Scan for the cell matching the given text and deliver its (X, Y) coordinate at center. 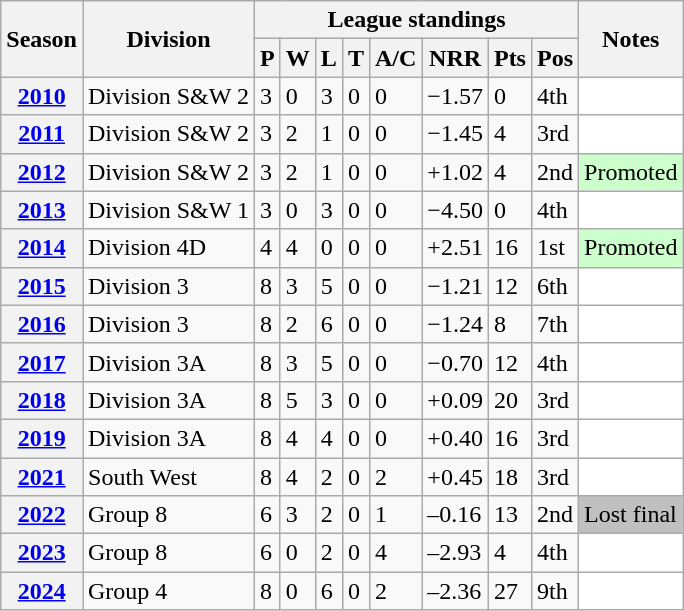
2018 (42, 400)
2012 (42, 172)
T (356, 58)
Division S&W 1 (168, 210)
Lost final (631, 515)
2017 (42, 362)
+0.09 (456, 400)
South West (168, 477)
2016 (42, 324)
+0.40 (456, 438)
2023 (42, 553)
2010 (42, 96)
2011 (42, 134)
18 (510, 477)
+0.45 (456, 477)
−4.50 (456, 210)
League standings (416, 20)
NRR (456, 58)
6th (554, 286)
2013 (42, 210)
13 (510, 515)
20 (510, 400)
Pts (510, 58)
–2.36 (456, 591)
9th (554, 591)
Division 4D (168, 248)
−1.21 (456, 286)
−1.45 (456, 134)
A/C (395, 58)
2021 (42, 477)
+2.51 (456, 248)
Division (168, 39)
2015 (42, 286)
L (328, 58)
27 (510, 591)
−0.70 (456, 362)
W (298, 58)
2022 (42, 515)
2019 (42, 438)
7th (554, 324)
1st (554, 248)
–2.93 (456, 553)
2014 (42, 248)
–0.16 (456, 515)
2024 (42, 591)
Pos (554, 58)
+1.02 (456, 172)
P (267, 58)
Group 4 (168, 591)
−1.57 (456, 96)
Season (42, 39)
−1.24 (456, 324)
Notes (631, 39)
